Detect which cell encompasses the target text, then output its [X, Y] center coordinate. 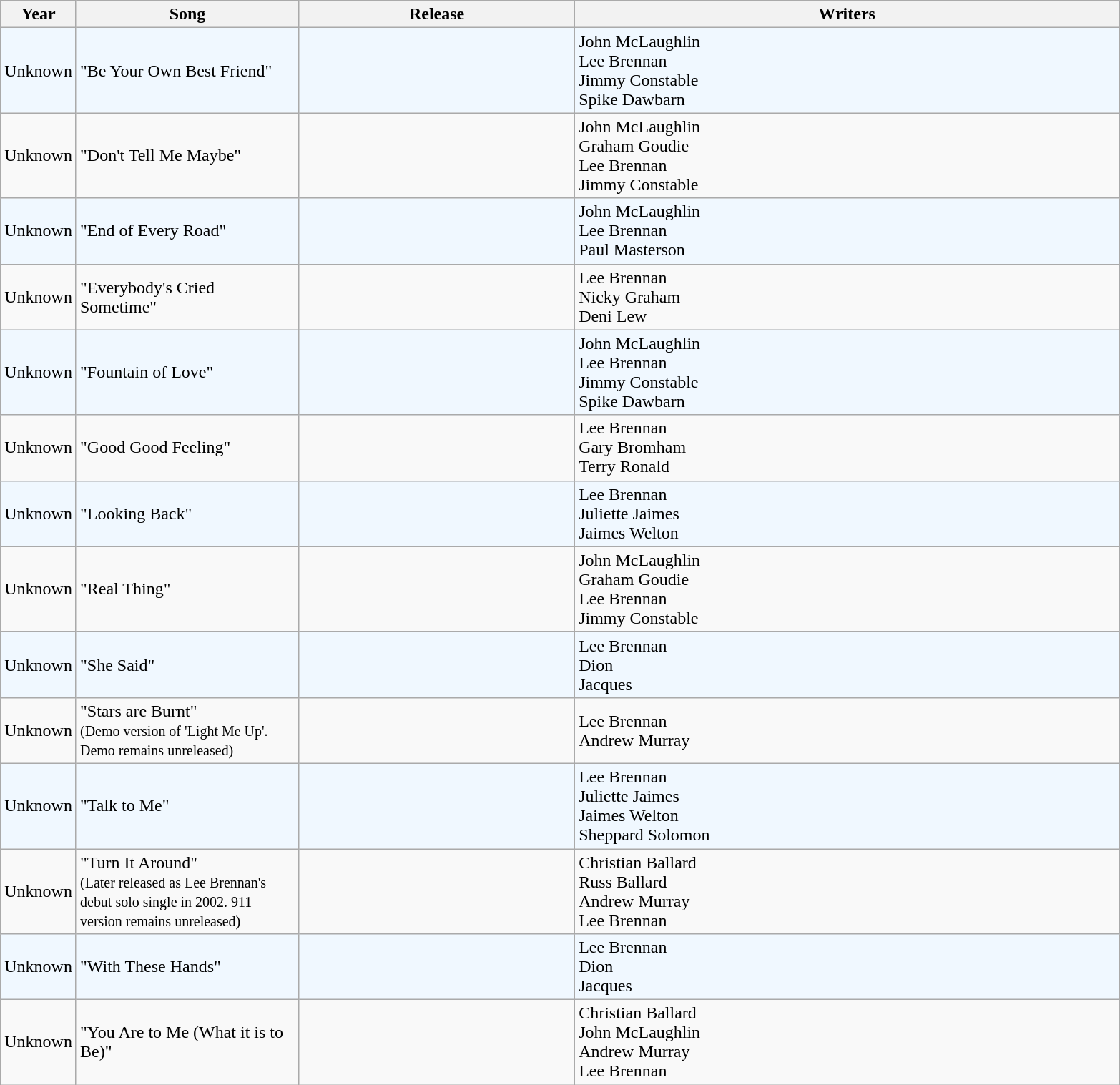
"Looking Back" [187, 514]
Lee Brennan Juliette Jaimes Jaimes Welton [847, 514]
Christian Ballard John McLaughlin Andrew Murray Lee Brennan [847, 1043]
John McLaughlin Graham Goudie Lee Brennan Jimmy Constable [847, 589]
Writers [847, 14]
"Good Good Feeling" [187, 448]
Lee Brennan Gary Bromham Terry Ronald [847, 448]
Christian Ballard Russ Ballard Andrew Murray Lee Brennan [847, 891]
Song [187, 14]
"With These Hands" [187, 967]
"Real Thing" [187, 589]
"End of Every Road" [187, 231]
Year [39, 14]
Lee Brennan Juliette Jaimes Jaimes Welton Sheppard Solomon [847, 805]
"You Are to Me (What it is to Be)" [187, 1043]
John McLaughlin Lee Brennan Paul Masterson [847, 231]
"Be Your Own Best Friend" [187, 70]
"Turn It Around" (Later released as Lee Brennan's debut solo single in 2002. 911 version remains unreleased) [187, 891]
Lee Brennan Andrew Murray [847, 730]
Release [437, 14]
"Everybody's Cried Sometime" [187, 297]
"She Said" [187, 664]
"Stars are Burnt" (Demo version of 'Light Me Up'. Demo remains unreleased) [187, 730]
"Fountain of Love" [187, 372]
John McLaughlinGraham Goudie Lee Brennan Jimmy Constable [847, 156]
Lee Brennan Nicky Graham Deni Lew [847, 297]
"Don't Tell Me Maybe" [187, 156]
"Talk to Me" [187, 805]
